Pinpoint the cell where the given text exists, returning its (X, Y) midpoint coordinate. 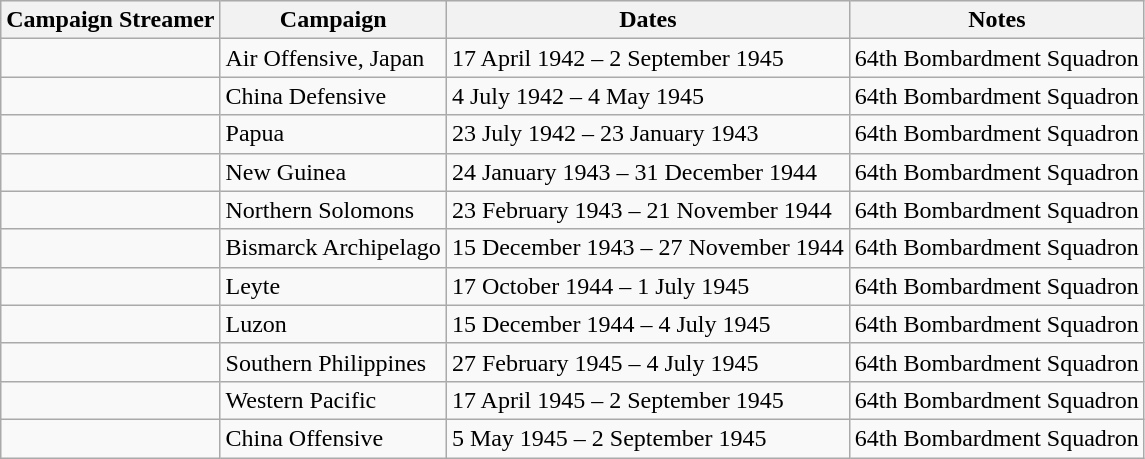
15 December 1944 – 4 July 1945 (648, 324)
17 April 1942 – 2 September 1945 (648, 58)
24 January 1943 – 31 December 1944 (648, 172)
Notes (996, 20)
Northern Solomons (333, 210)
China Defensive (333, 96)
23 February 1943 – 21 November 1944 (648, 210)
27 February 1945 – 4 July 1945 (648, 362)
17 April 1945 – 2 September 1945 (648, 400)
Campaign (333, 20)
Bismarck Archipelago (333, 248)
China Offensive (333, 438)
5 May 1945 – 2 September 1945 (648, 438)
Leyte (333, 286)
23 July 1942 – 23 January 1943 (648, 134)
15 December 1943 – 27 November 1944 (648, 248)
New Guinea (333, 172)
Campaign Streamer (110, 20)
Papua (333, 134)
4 July 1942 – 4 May 1945 (648, 96)
17 October 1944 – 1 July 1945 (648, 286)
Air Offensive, Japan (333, 58)
Western Pacific (333, 400)
Dates (648, 20)
Luzon (333, 324)
Southern Philippines (333, 362)
